Return (X, Y) of the center of cell containing provided text 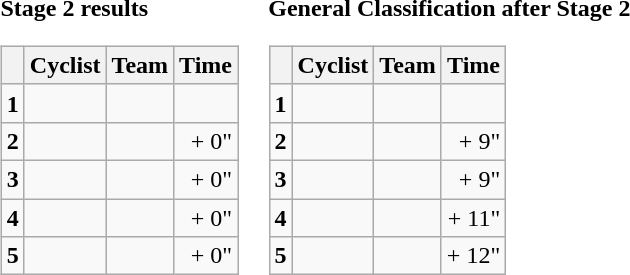
+ 11" (473, 217)
+ 12" (473, 256)
